From the cell containing the given text, extract its center point as [X, Y] coordinate. 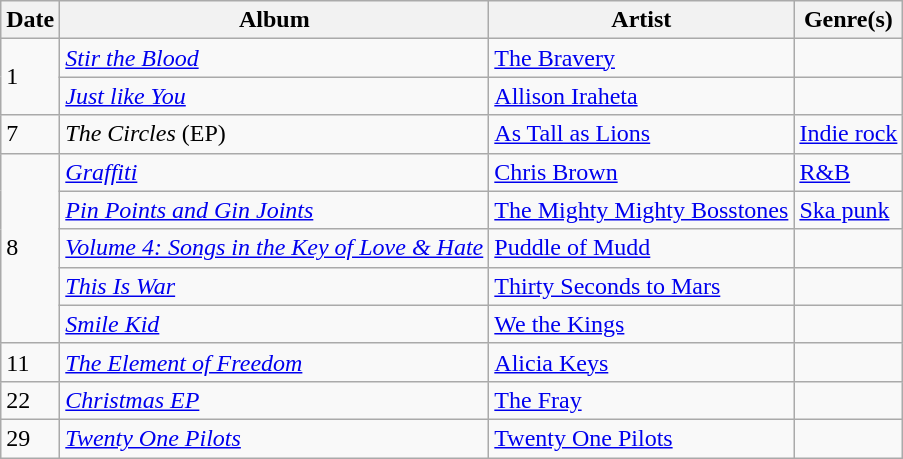
The Fray [642, 400]
Alicia Keys [642, 362]
The Mighty Mighty Bosstones [642, 210]
The Bravery [642, 58]
Graffiti [274, 172]
Allison Iraheta [642, 96]
Ska punk [848, 210]
Volume 4: Songs in the Key of Love & Hate [274, 248]
As Tall as Lions [642, 134]
8 [30, 248]
Artist [642, 20]
Smile Kid [274, 324]
This Is War [274, 286]
11 [30, 362]
Thirty Seconds to Mars [642, 286]
7 [30, 134]
Just like You [274, 96]
Genre(s) [848, 20]
Date [30, 20]
Album [274, 20]
29 [30, 438]
Christmas EP [274, 400]
Chris Brown [642, 172]
We the Kings [642, 324]
1 [30, 77]
The Element of Freedom [274, 362]
Puddle of Mudd [642, 248]
Pin Points and Gin Joints [274, 210]
The Circles (EP) [274, 134]
Stir the Blood [274, 58]
R&B [848, 172]
Indie rock [848, 134]
22 [30, 400]
